Locate the cell with the specified text and output its [x, y] center coordinate. 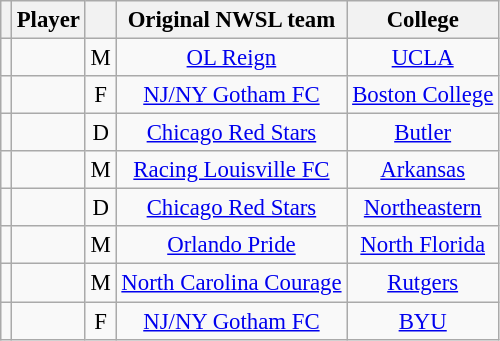
Original NWSL team [232, 20]
BYU [423, 321]
Player [48, 20]
Arkansas [423, 170]
OL Reign [232, 58]
UCLA [423, 58]
Boston College [423, 95]
North Florida [423, 245]
College [423, 20]
Butler [423, 133]
Northeastern [423, 208]
Rutgers [423, 283]
Orlando Pride [232, 245]
Racing Louisville FC [232, 170]
North Carolina Courage [232, 283]
